Identify which cell holds the provided text, then report its [X, Y] central coordinate. 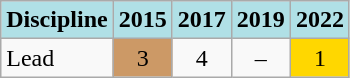
2017 [202, 20]
– [260, 58]
3 [142, 58]
Lead [57, 58]
1 [320, 58]
4 [202, 58]
Discipline [57, 20]
2015 [142, 20]
2022 [320, 20]
2019 [260, 20]
